Search for the cell housing the specified text and yield its (x, y) center coordinate. 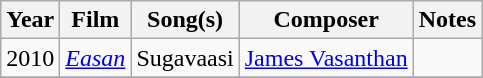
Composer (326, 20)
2010 (30, 58)
Film (96, 20)
Song(s) (185, 20)
Notes (447, 20)
Sugavaasi (185, 58)
Year (30, 20)
Easan (96, 58)
James Vasanthan (326, 58)
